Provide the (X, Y) coordinate of the cell's center where the given text is located.  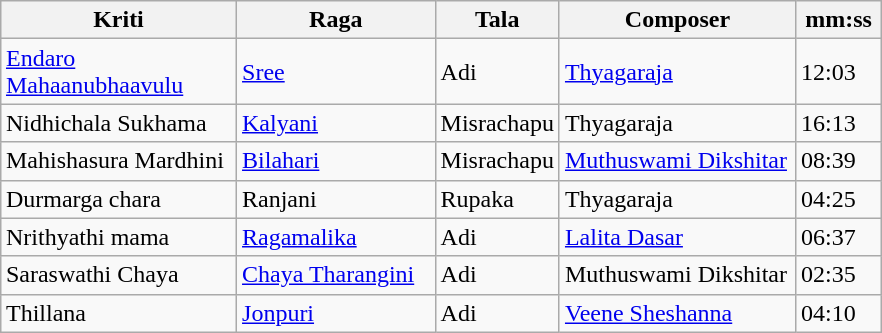
Kalyani (336, 123)
Composer (677, 20)
Bilahari (336, 161)
Ranjani (336, 199)
Chaya Tharangini (336, 275)
Nidhichala Sukhama (118, 123)
02:35 (838, 275)
Durmarga chara (118, 199)
Tala (497, 20)
Veene Sheshanna (677, 313)
04:25 (838, 199)
Sree (336, 72)
Lalita Dasar (677, 237)
Thillana (118, 313)
Rupaka (497, 199)
Mahishasura Mardhini (118, 161)
Ragamalika (336, 237)
Raga (336, 20)
08:39 (838, 161)
Nrithyathi mama (118, 237)
mm:ss (838, 20)
Endaro Mahaanubhaavulu (118, 72)
Jonpuri (336, 313)
06:37 (838, 237)
Kriti (118, 20)
Saraswathi Chaya (118, 275)
04:10 (838, 313)
16:13 (838, 123)
12:03 (838, 72)
